Identify which cell holds the provided text, then report its (x, y) central coordinate. 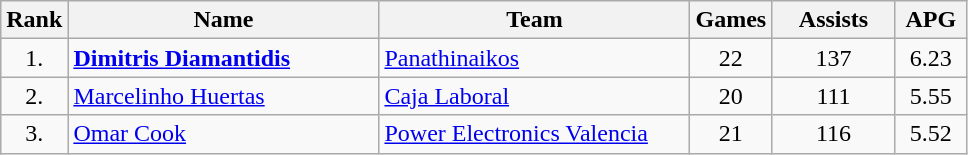
20 (731, 96)
Panathinaikos (534, 58)
137 (834, 58)
1. (34, 58)
Games (731, 20)
22 (731, 58)
Team (534, 20)
116 (834, 134)
5.52 (930, 134)
Assists (834, 20)
Name (224, 20)
Marcelinho Huertas (224, 96)
21 (731, 134)
3. (34, 134)
Dimitris Diamantidis (224, 58)
6.23 (930, 58)
APG (930, 20)
Omar Cook (224, 134)
Power Electronics Valencia (534, 134)
Rank (34, 20)
5.55 (930, 96)
2. (34, 96)
Caja Laboral (534, 96)
111 (834, 96)
